Identify which cell holds the provided text, then report its [X, Y] central coordinate. 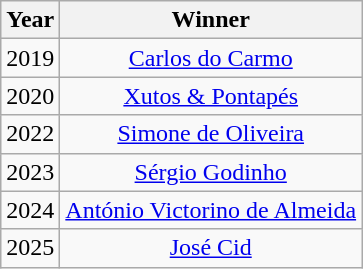
2020 [30, 96]
Year [30, 20]
Carlos do Carmo [211, 58]
António Victorino de Almeida [211, 210]
2024 [30, 210]
2023 [30, 172]
2025 [30, 248]
Xutos & Pontapés [211, 96]
2019 [30, 58]
Sérgio Godinho [211, 172]
Winner [211, 20]
2022 [30, 134]
Simone de Oliveira [211, 134]
José Cid [211, 248]
